From the cell containing the given text, extract its center point as [x, y] coordinate. 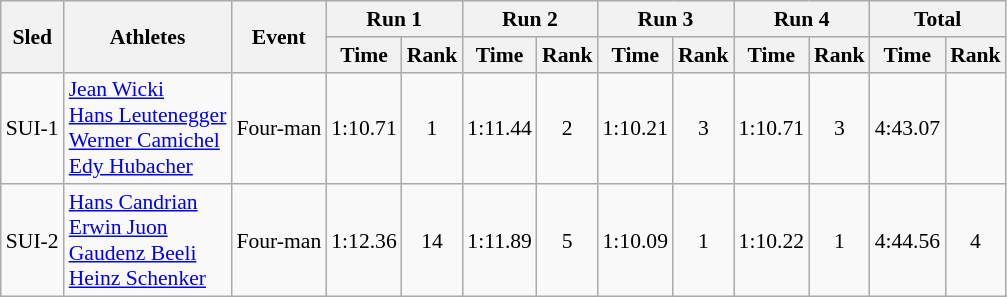
1:11.44 [500, 128]
14 [432, 241]
1:10.21 [636, 128]
Run 4 [802, 19]
1:11.89 [500, 241]
Athletes [148, 36]
2 [568, 128]
4:44.56 [908, 241]
Total [938, 19]
4:43.07 [908, 128]
Sled [32, 36]
Event [278, 36]
Jean WickiHans LeuteneggerWerner CamichelEdy Hubacher [148, 128]
SUI-2 [32, 241]
Run 2 [530, 19]
4 [976, 241]
5 [568, 241]
Hans CandrianErwin JuonGaudenz BeeliHeinz Schenker [148, 241]
1:10.09 [636, 241]
1:12.36 [364, 241]
SUI-1 [32, 128]
Run 1 [394, 19]
Run 3 [666, 19]
1:10.22 [772, 241]
